Find where the given text appears and provide that cell's center as (x, y) coordinate. 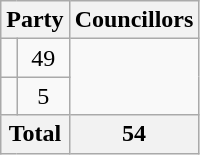
54 (134, 134)
Total (35, 134)
49 (43, 58)
Party (35, 20)
Councillors (134, 20)
5 (43, 96)
